Return (x, y) of the center of cell containing provided text 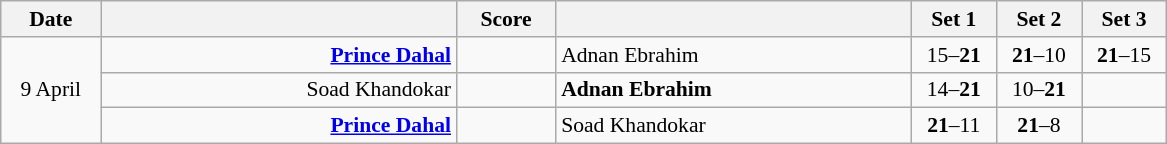
Date (51, 19)
14–21 (954, 90)
15–21 (954, 55)
21–8 (1038, 126)
21–11 (954, 126)
21–15 (1124, 55)
Score (506, 19)
Set 3 (1124, 19)
10–21 (1038, 90)
Set 1 (954, 19)
Set 2 (1038, 19)
9 April (51, 90)
21–10 (1038, 55)
